From the cell containing the given text, extract its center point as (x, y) coordinate. 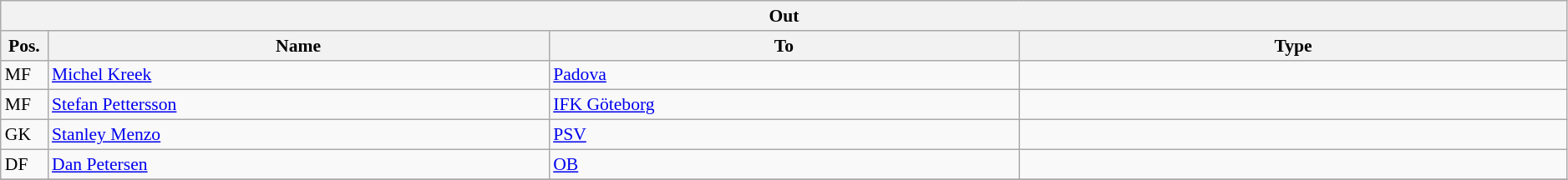
Pos. (24, 46)
OB (784, 164)
Stefan Pettersson (298, 105)
DF (24, 164)
Type (1293, 46)
Padova (784, 75)
IFK Göteborg (784, 105)
GK (24, 135)
Name (298, 46)
Michel Kreek (298, 75)
Dan Petersen (298, 164)
Stanley Menzo (298, 135)
PSV (784, 135)
To (784, 46)
Out (784, 16)
